Search for the cell housing the specified text and yield its (x, y) center coordinate. 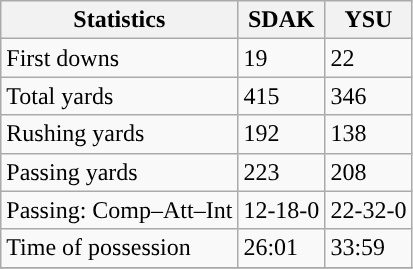
Passing yards (120, 172)
First downs (120, 58)
33:59 (368, 248)
19 (282, 58)
346 (368, 96)
26:01 (282, 248)
22 (368, 58)
Total yards (120, 96)
Rushing yards (120, 134)
SDAK (282, 20)
192 (282, 134)
208 (368, 172)
223 (282, 172)
12-18-0 (282, 210)
Time of possession (120, 248)
22-32-0 (368, 210)
Passing: Comp–Att–Int (120, 210)
415 (282, 96)
138 (368, 134)
Statistics (120, 20)
YSU (368, 20)
